Search for the cell housing the specified text and yield its (X, Y) center coordinate. 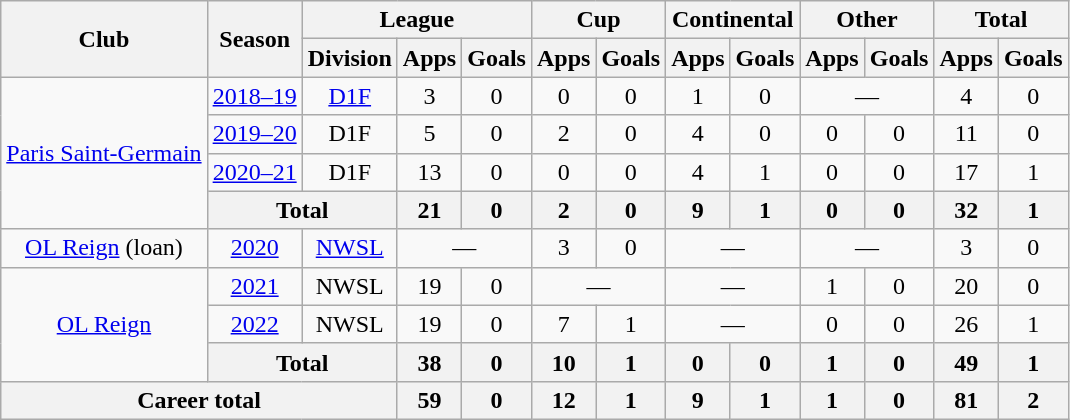
5 (429, 134)
2022 (254, 324)
59 (429, 400)
OL Reign (loan) (104, 248)
2020–21 (254, 172)
11 (966, 134)
Season (254, 39)
26 (966, 324)
2021 (254, 286)
2018–19 (254, 96)
2020 (254, 248)
20 (966, 286)
17 (966, 172)
2019–20 (254, 134)
OL Reign (104, 324)
10 (563, 362)
21 (429, 210)
Cup (598, 20)
Division (350, 58)
Continental (733, 20)
Club (104, 39)
League (416, 20)
49 (966, 362)
13 (429, 172)
32 (966, 210)
38 (429, 362)
81 (966, 400)
7 (563, 324)
Other (867, 20)
Career total (200, 400)
Paris Saint-Germain (104, 153)
12 (563, 400)
